Pinpoint the cell where the given text exists, returning its [x, y] midpoint coordinate. 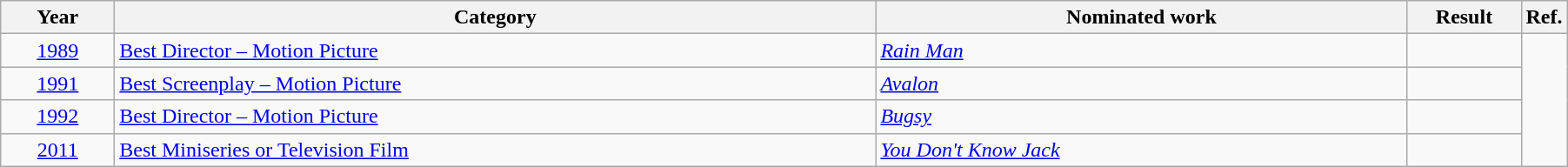
Best Screenplay – Motion Picture [496, 83]
Rain Man [1141, 50]
Nominated work [1141, 17]
Avalon [1141, 83]
2011 [57, 150]
Result [1465, 17]
You Don't Know Jack [1141, 150]
Bugsy [1141, 117]
1989 [57, 50]
Category [496, 17]
1991 [57, 83]
Ref. [1545, 17]
Best Miniseries or Television Film [496, 150]
1992 [57, 117]
Year [57, 17]
